Identify which cell holds the provided text, then report its (x, y) central coordinate. 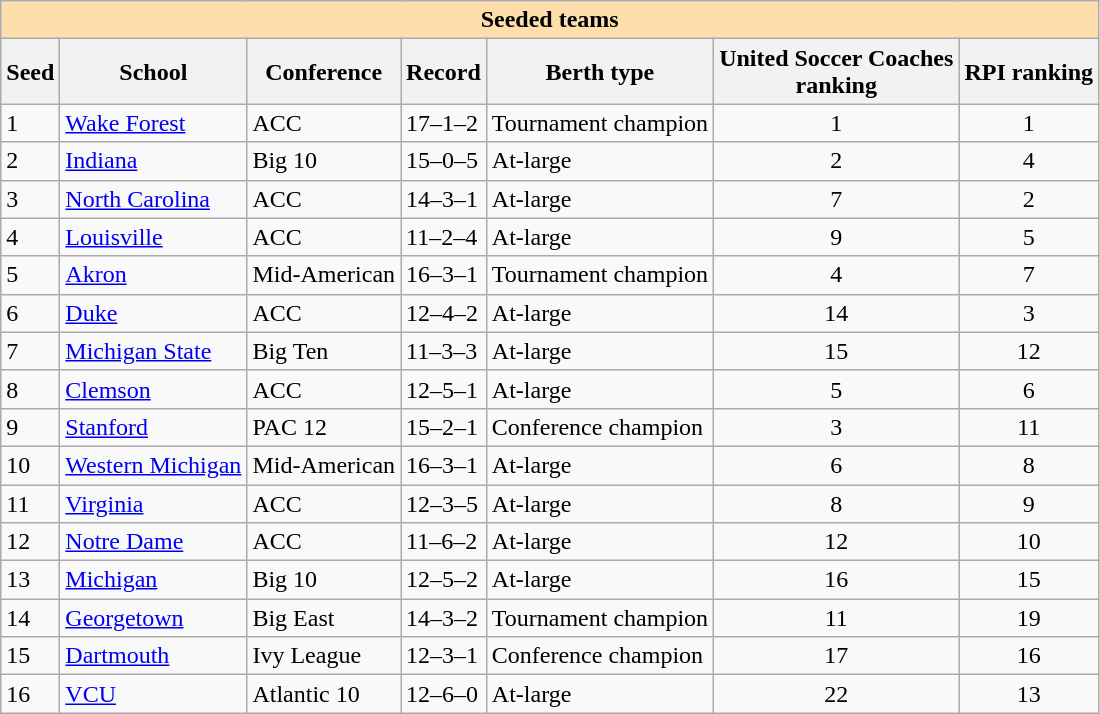
14–3–1 (444, 199)
Ivy League (324, 656)
Berth type (600, 72)
VCU (154, 694)
Clemson (154, 389)
19 (1029, 618)
Big Ten (324, 351)
PAC 12 (324, 427)
11–6–2 (444, 542)
22 (836, 694)
12–3–1 (444, 656)
School (154, 72)
North Carolina (154, 199)
12–4–2 (444, 313)
Indiana (154, 161)
Akron (154, 275)
Michigan (154, 580)
14–3–2 (444, 618)
Record (444, 72)
Michigan State (154, 351)
Conference (324, 72)
Louisville (154, 237)
12–5–2 (444, 580)
12–6–0 (444, 694)
RPI ranking (1029, 72)
12–5–1 (444, 389)
12–3–5 (444, 503)
Seeded teams (550, 20)
Big East (324, 618)
15–2–1 (444, 427)
Duke (154, 313)
Notre Dame (154, 542)
11–3–3 (444, 351)
Georgetown (154, 618)
Dartmouth (154, 656)
Western Michigan (154, 465)
15–0–5 (444, 161)
United Soccer Coaches ranking (836, 72)
Virginia (154, 503)
Seed (30, 72)
17–1–2 (444, 123)
Stanford (154, 427)
Atlantic 10 (324, 694)
11–2–4 (444, 237)
17 (836, 656)
Wake Forest (154, 123)
